Detect which cell encompasses the target text, then output its [x, y] center coordinate. 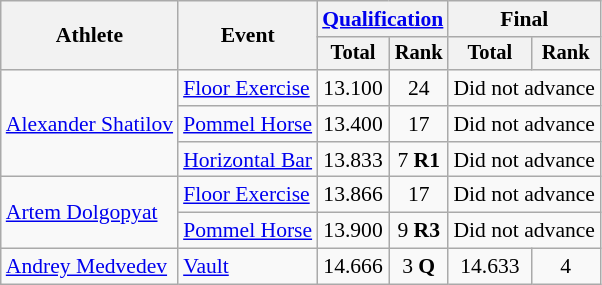
Athlete [90, 36]
4 [566, 267]
13.833 [353, 160]
Artem Dolgopyat [90, 212]
9 R3 [419, 231]
Vault [248, 267]
14.666 [353, 267]
13.400 [353, 124]
Horizontal Bar [248, 160]
7 R1 [419, 160]
13.866 [353, 195]
Event [248, 36]
13.100 [353, 88]
3 Q [419, 267]
Final [524, 19]
24 [419, 88]
Qualification [382, 19]
Andrey Medvedev [90, 267]
13.900 [353, 231]
Alexander Shatilov [90, 124]
14.633 [490, 267]
